Scan for the cell matching the given text and deliver its (x, y) coordinate at center. 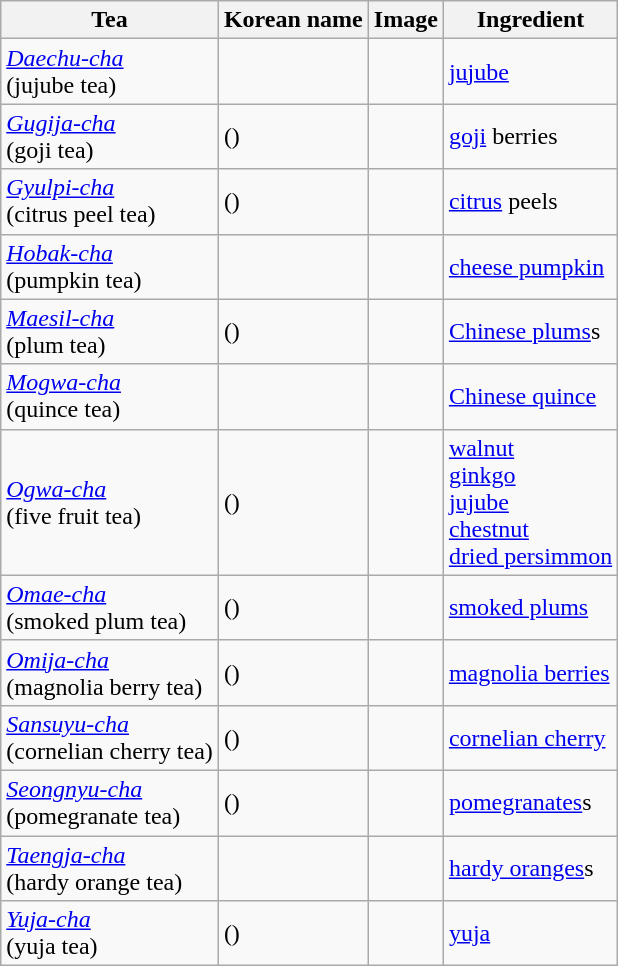
cheese pumpkin (530, 266)
Chinese plumss (530, 332)
Maesil-cha(plum tea) (110, 332)
Yuja-cha(yuja tea) (110, 934)
Tea (110, 20)
Gyulpi-cha(citrus peel tea) (110, 202)
smoked plums (530, 608)
Image (406, 20)
pomegranatess (530, 802)
citrus peels (530, 202)
Mogwa-cha(quince tea) (110, 396)
Ingredient (530, 20)
Daechu-cha(jujube tea) (110, 72)
cornelian cherry (530, 738)
magnolia berries (530, 672)
Hobak-cha(pumpkin tea) (110, 266)
hardy orangess (530, 868)
Seongnyu-cha(pomegranate tea) (110, 802)
Sansuyu-cha(cornelian cherry tea) (110, 738)
goji berries (530, 136)
yuja (530, 934)
Taengja-cha(hardy orange tea) (110, 868)
Ogwa-cha(five fruit tea) (110, 502)
Gugija-cha(goji tea) (110, 136)
Chinese quince (530, 396)
walnutginkgojujubechestnutdried persimmon (530, 502)
Omae-cha(smoked plum tea) (110, 608)
jujube (530, 72)
Korean name (293, 20)
Omija-cha(magnolia berry tea) (110, 672)
